Detect which cell encompasses the target text, then output its [x, y] center coordinate. 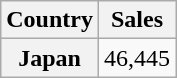
46,445 [136, 58]
Country [50, 20]
Japan [50, 58]
Sales [136, 20]
